Provide the [x, y] coordinate of the cell's center where the given text is located.  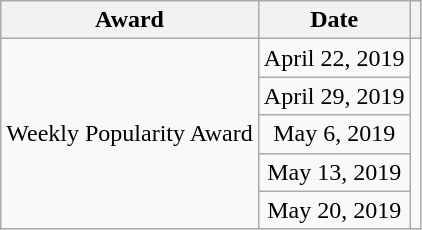
April 22, 2019 [334, 58]
Award [130, 20]
May 13, 2019 [334, 172]
May 6, 2019 [334, 134]
Weekly Popularity Award [130, 134]
Date [334, 20]
May 20, 2019 [334, 210]
April 29, 2019 [334, 96]
